Search for the cell housing the specified text and yield its (X, Y) center coordinate. 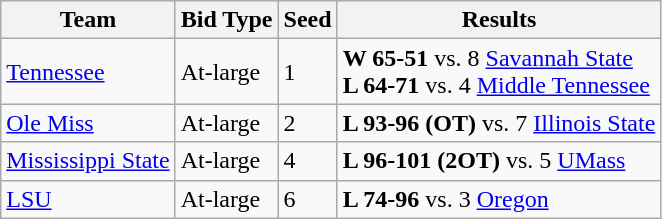
Tennessee (88, 72)
1 (308, 72)
L 93-96 (OT) vs. 7 Illinois State (499, 123)
Ole Miss (88, 123)
Results (499, 20)
LSU (88, 199)
6 (308, 199)
Bid Type (226, 20)
L 74-96 vs. 3 Oregon (499, 199)
4 (308, 161)
Mississippi State (88, 161)
Team (88, 20)
W 65-51 vs. 8 Savannah StateL 64-71 vs. 4 Middle Tennessee (499, 72)
2 (308, 123)
L 96-101 (2OT) vs. 5 UMass (499, 161)
Seed (308, 20)
